Capture the cell that displays the provided text and extract its (x, y) central coordinate. 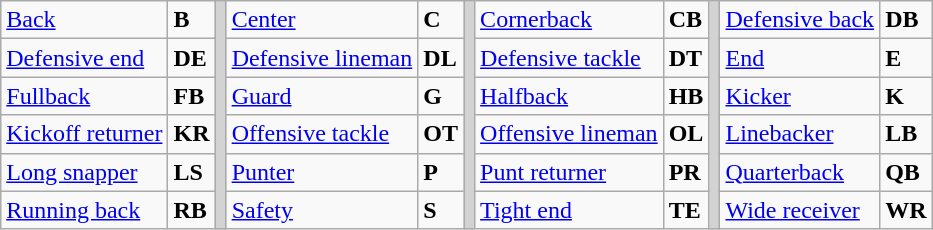
Tight end (570, 210)
P (441, 172)
Defensive tackle (570, 58)
OL (686, 134)
Back (84, 20)
Kickoff returner (84, 134)
Defensive lineman (322, 58)
Kicker (800, 96)
Fullback (84, 96)
DL (441, 58)
DB (906, 20)
Punt returner (570, 172)
Guard (322, 96)
TE (686, 210)
C (441, 20)
Center (322, 20)
RB (192, 210)
Wide receiver (800, 210)
HB (686, 96)
S (441, 210)
Cornerback (570, 20)
Running back (84, 210)
KR (192, 134)
Long snapper (84, 172)
Linebacker (800, 134)
OT (441, 134)
K (906, 96)
Defensive back (800, 20)
LS (192, 172)
Safety (322, 210)
Offensive lineman (570, 134)
DT (686, 58)
Punter (322, 172)
Defensive end (84, 58)
G (441, 96)
End (800, 58)
Offensive tackle (322, 134)
LB (906, 134)
PR (686, 172)
Quarterback (800, 172)
QB (906, 172)
FB (192, 96)
CB (686, 20)
Halfback (570, 96)
WR (906, 210)
B (192, 20)
DE (192, 58)
E (906, 58)
